Find where the given text appears and provide that cell's center as (X, Y) coordinate. 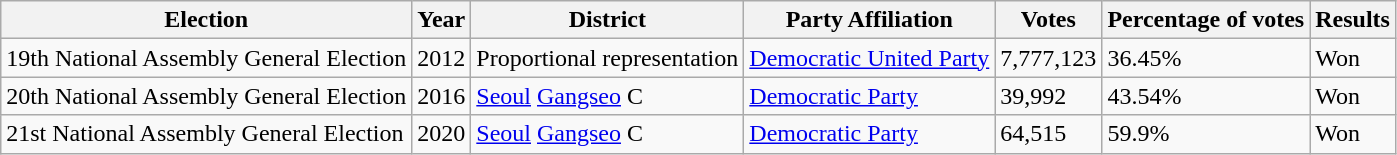
Party Affiliation (870, 20)
39,992 (1048, 96)
Percentage of votes (1206, 20)
20th National Assembly General Election (206, 96)
Democratic United Party (870, 58)
19th National Assembly General Election (206, 58)
2020 (442, 134)
Year (442, 20)
District (608, 20)
43.54% (1206, 96)
Election (206, 20)
7,777,123 (1048, 58)
Proportional representation (608, 58)
64,515 (1048, 134)
36.45% (1206, 58)
59.9% (1206, 134)
Results (1353, 20)
21st National Assembly General Election (206, 134)
Votes (1048, 20)
2012 (442, 58)
2016 (442, 96)
